Identify which cell holds the provided text, then report its (X, Y) central coordinate. 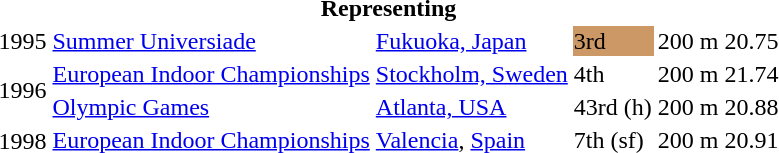
Olympic Games (211, 107)
Summer Universiade (211, 41)
European Indoor Championships (211, 74)
Atlanta, USA (472, 107)
43rd (h) (612, 107)
4th (612, 74)
3rd (612, 41)
Fukuoka, Japan (472, 41)
Stockholm, Sweden (472, 74)
